Detect which cell encompasses the target text, then output its (X, Y) center coordinate. 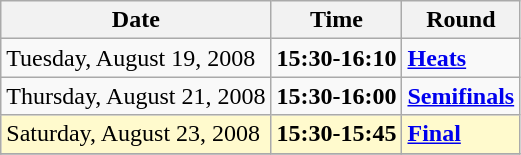
Tuesday, August 19, 2008 (136, 58)
Date (136, 20)
Round (461, 20)
Time (336, 20)
Heats (461, 58)
Final (461, 134)
15:30-15:45 (336, 134)
15:30-16:10 (336, 58)
Saturday, August 23, 2008 (136, 134)
Semifinals (461, 96)
15:30-16:00 (336, 96)
Thursday, August 21, 2008 (136, 96)
